Output the (X, Y) coordinate of the center of the cell containing the given text.  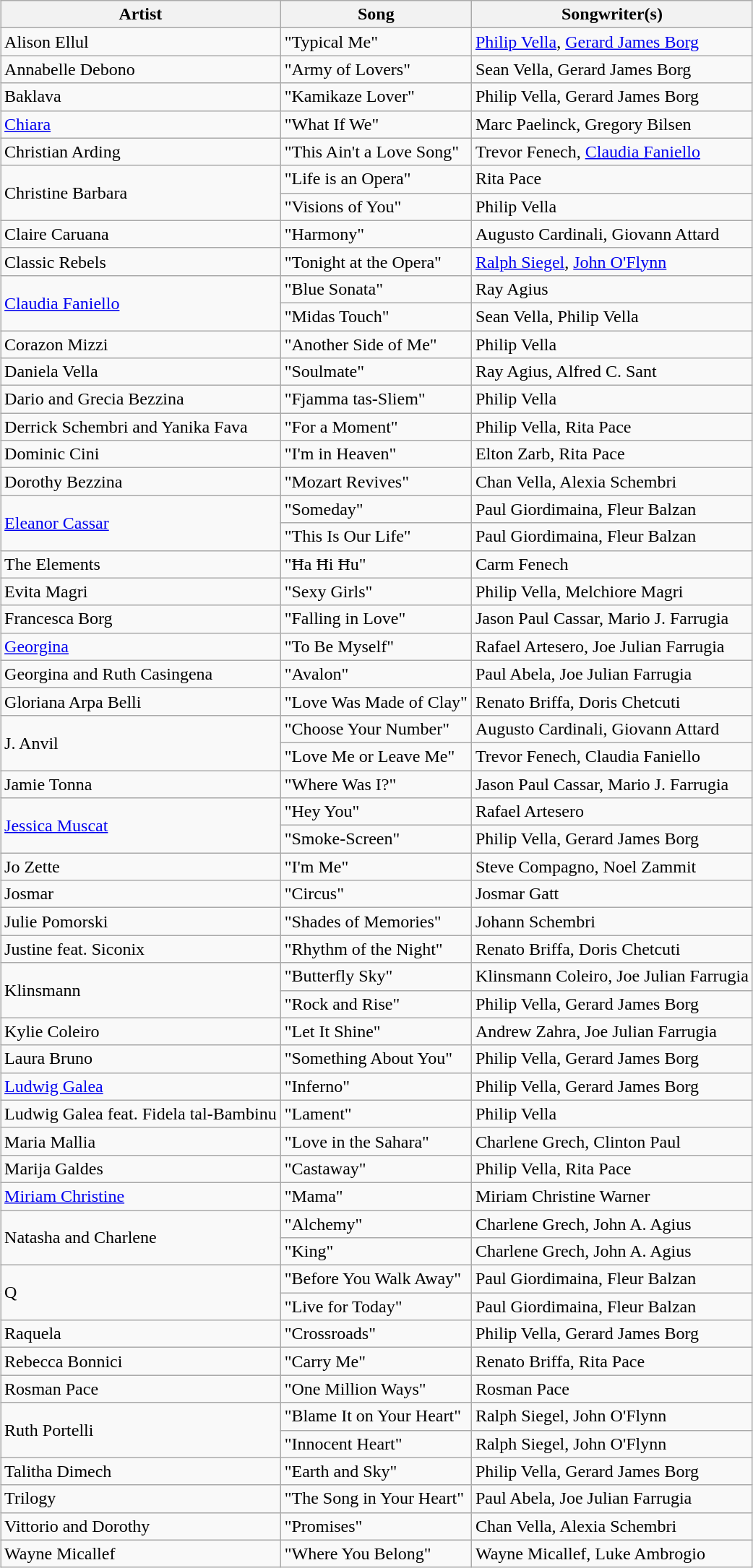
Derrick Schembri and Yanika Fava (141, 427)
Dominic Cini (141, 454)
The Elements (141, 564)
"Live for Today" (376, 1307)
J. Anvil (141, 742)
"Someday" (376, 509)
Gloriana Arpa Belli (141, 701)
"I'm Me" (376, 867)
"Before You Walk Away" (376, 1279)
"Lament" (376, 1114)
"Butterfly Sky" (376, 976)
"Army of Lovers" (376, 69)
"Mama" (376, 1196)
"Love Me or Leave Me" (376, 756)
Classic Rebels (141, 261)
Corazon Mizzi (141, 345)
Ray Agius, Alfred C. Sant (611, 372)
"Hey You" (376, 812)
Wayne Micallef (141, 1554)
Georgina and Ruth Casingena (141, 674)
Eleanor Cassar (141, 523)
Christine Barbara (141, 193)
Sean Vella, Philip Vella (611, 316)
Laura Bruno (141, 1059)
Annabelle Debono (141, 69)
Charlene Grech, Clinton Paul (611, 1141)
Sean Vella, Gerard James Borg (611, 69)
"Mozart Revives" (376, 482)
Miriam Christine Warner (611, 1196)
Marija Galdes (141, 1169)
Daniela Vella (141, 372)
"Rock and Rise" (376, 1004)
Miriam Christine (141, 1196)
Evita Magri (141, 592)
Jo Zette (141, 867)
Philip Vella, Melchiore Magri (611, 592)
Justine feat. Siconix (141, 949)
"The Song in Your Heart" (376, 1499)
"Typical Me" (376, 42)
Josmar (141, 894)
Renato Briffa, Rita Pace (611, 1361)
Q (141, 1293)
Kylie Coleiro (141, 1031)
"Choose Your Number" (376, 729)
"Love Was Made of Clay" (376, 701)
"Avalon" (376, 674)
"Crossroads" (376, 1334)
Carm Fenech (611, 564)
Chiara (141, 124)
Jamie Tonna (141, 784)
"Where You Belong" (376, 1554)
"Ħa Ħi Ħu" (376, 564)
Natasha and Charlene (141, 1238)
Rafael Artesero, Joe Julian Farrugia (611, 646)
Klinsmann Coleiro, Joe Julian Farrugia (611, 976)
"Rhythm of the Night" (376, 949)
Baklava (141, 97)
"Soulmate" (376, 372)
Wayne Micallef, Luke Ambrogio (611, 1554)
Dorothy Bezzina (141, 482)
"Life is an Opera" (376, 179)
Alison Ellul (141, 42)
"Falling in Love" (376, 619)
"Let It Shine" (376, 1031)
"Another Side of Me" (376, 345)
Jessica Muscat (141, 826)
"Kamikaze Lover" (376, 97)
Andrew Zahra, Joe Julian Farrugia (611, 1031)
"This Ain't a Love Song" (376, 152)
Elton Zarb, Rita Pace (611, 454)
"Love in the Sahara" (376, 1141)
Steve Compagno, Noel Zammit (611, 867)
Songwriter(s) (611, 14)
Claudia Faniello (141, 303)
"Tonight at the Opera" (376, 261)
Claire Caruana (141, 234)
Francesca Borg (141, 619)
"Where Was I?" (376, 784)
Song (376, 14)
"Shades of Memories" (376, 922)
"Harmony" (376, 234)
"Earth and Sky" (376, 1471)
"Midas Touch" (376, 316)
Artist (141, 14)
"Promises" (376, 1526)
"What If We" (376, 124)
"Inferno" (376, 1086)
Talitha Dimech (141, 1471)
"King" (376, 1252)
"To Be Myself" (376, 646)
Christian Arding (141, 152)
Rita Pace (611, 179)
"This Is Our Life" (376, 537)
Klinsmann (141, 990)
"Innocent Heart" (376, 1444)
"Sexy Girls" (376, 592)
Ruth Portelli (141, 1430)
"Carry Me" (376, 1361)
Ray Agius (611, 289)
"One Million Ways" (376, 1389)
Georgina (141, 646)
Maria Mallia (141, 1141)
Ludwig Galea (141, 1086)
Raquela (141, 1334)
Johann Schembri (611, 922)
"Blame It on Your Heart" (376, 1416)
"Castaway" (376, 1169)
Marc Paelinck, Gregory Bilsen (611, 124)
"For a Moment" (376, 427)
Vittorio and Dorothy (141, 1526)
"Blue Sonata" (376, 289)
Rebecca Bonnici (141, 1361)
Julie Pomorski (141, 922)
"Circus" (376, 894)
"I'm in Heaven" (376, 454)
Rafael Artesero (611, 812)
Dario and Grecia Bezzina (141, 399)
"Fjamma tas-Sliem" (376, 399)
Trilogy (141, 1499)
"Something About You" (376, 1059)
Ludwig Galea feat. Fidela tal-Bambinu (141, 1114)
"Visions of You" (376, 207)
Josmar Gatt (611, 894)
"Alchemy" (376, 1224)
"Smoke-Screen" (376, 839)
